Capture the cell that displays the provided text and extract its (x, y) central coordinate. 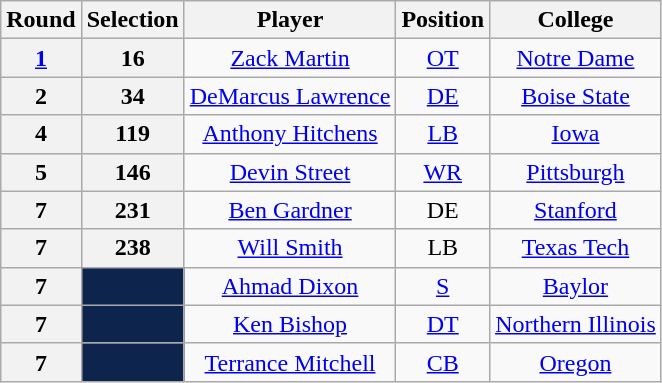
4 (41, 134)
Northern Illinois (576, 324)
OT (443, 58)
Pittsburgh (576, 172)
College (576, 20)
Ahmad Dixon (290, 286)
Ben Gardner (290, 210)
5 (41, 172)
238 (132, 248)
Baylor (576, 286)
DT (443, 324)
119 (132, 134)
S (443, 286)
Devin Street (290, 172)
Ken Bishop (290, 324)
Iowa (576, 134)
Selection (132, 20)
34 (132, 96)
231 (132, 210)
Terrance Mitchell (290, 362)
WR (443, 172)
Notre Dame (576, 58)
Zack Martin (290, 58)
2 (41, 96)
146 (132, 172)
Oregon (576, 362)
Round (41, 20)
Stanford (576, 210)
16 (132, 58)
1 (41, 58)
Position (443, 20)
Boise State (576, 96)
CB (443, 362)
Anthony Hitchens (290, 134)
Texas Tech (576, 248)
DeMarcus Lawrence (290, 96)
Player (290, 20)
Will Smith (290, 248)
